Detect which cell encompasses the target text, then output its [x, y] center coordinate. 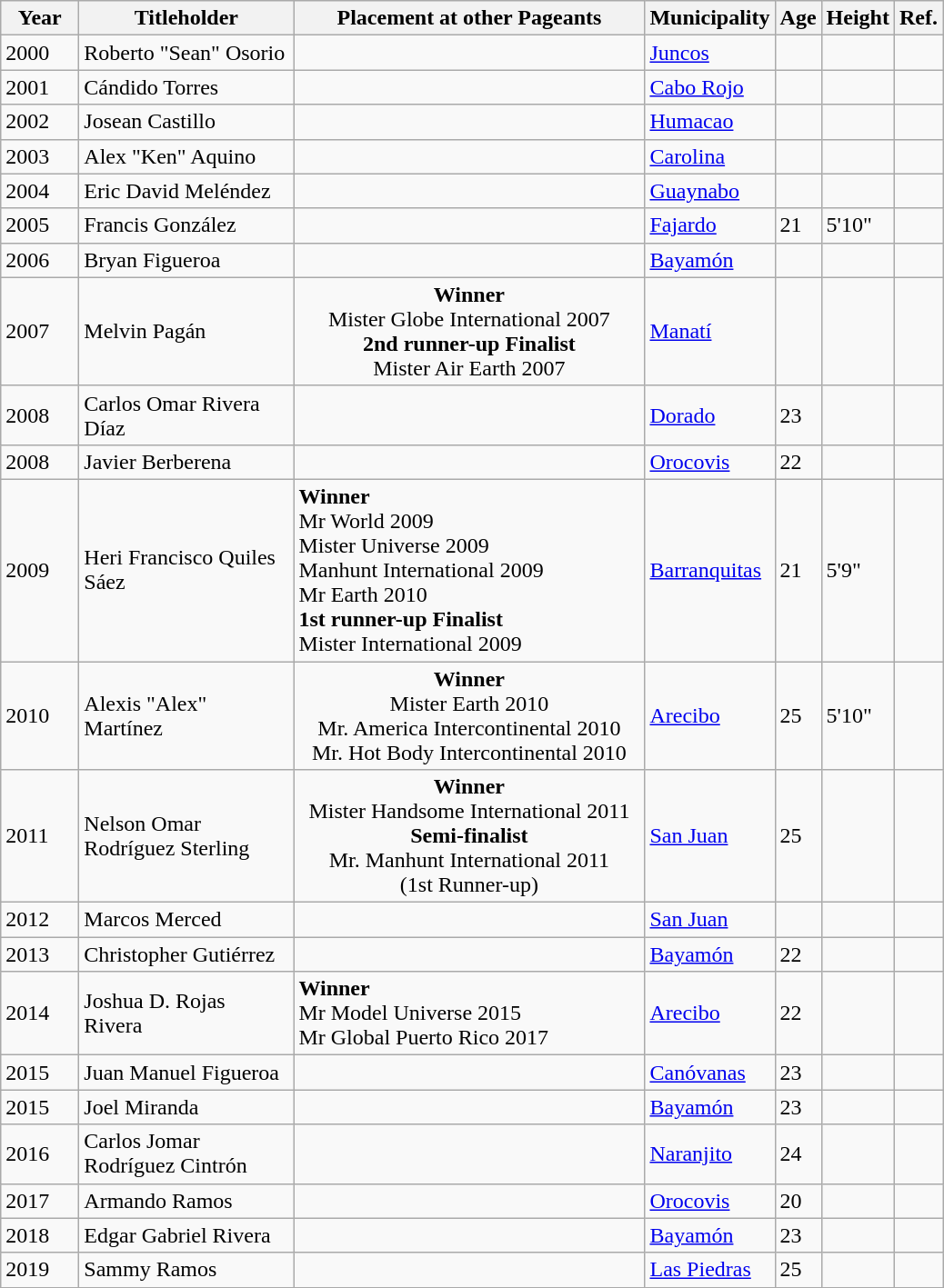
2013 [40, 954]
Placement at other Pageants [469, 18]
Francis González [186, 225]
Javier Berberena [186, 462]
2003 [40, 156]
Manatí [709, 331]
Year [40, 18]
Edgar Gabriel Rivera [186, 1235]
Fajardo [709, 225]
2014 [40, 1013]
WinnerMister Globe International 20072nd runner-up FinalistMister Air Earth 2007 [469, 331]
24 [798, 1154]
2011 [40, 836]
Municipality [709, 18]
Ref. [919, 18]
Titleholder [186, 18]
Juncos [709, 53]
Nelson Omar Rodríguez Sterling [186, 836]
2001 [40, 87]
WinnerMister Handsome International 2011Semi-finalist Mr. Manhunt International 2011 (1st Runner-up) [469, 836]
WinnerMr World 2009Mister Universe 2009Manhunt International 2009Mr Earth 20101st runner-up FinalistMister International 2009 [469, 570]
Melvin Pagán [186, 331]
2010 [40, 716]
Las Piedras [709, 1270]
Guaynabo [709, 191]
2002 [40, 122]
Age [798, 18]
Carlos Jomar Rodríguez Cintrón [186, 1154]
Humacao [709, 122]
2009 [40, 570]
2000 [40, 53]
Eric David Meléndez [186, 191]
Cándido Torres [186, 87]
Cabo Rojo [709, 87]
Carlos Omar Rivera Díaz [186, 414]
WinnerMister Earth 2010 Mr. America Intercontinental 2010 Mr. Hot Body Intercontinental 2010 [469, 716]
Joshua D. Rojas Rivera [186, 1013]
Alex "Ken" Aquino [186, 156]
Juan Manuel Figueroa [186, 1073]
Sammy Ramos [186, 1270]
Barranquitas [709, 570]
Alexis "Alex" Martínez [186, 716]
Carolina [709, 156]
Marcos Merced [186, 920]
Height [858, 18]
Heri Francisco Quiles Sáez [186, 570]
Roberto "Sean" Osorio [186, 53]
Josean Castillo [186, 122]
2018 [40, 1235]
2012 [40, 920]
2005 [40, 225]
WinnerMr Model Universe 2015Mr Global Puerto Rico 2017 [469, 1013]
2017 [40, 1201]
20 [798, 1201]
Christopher Gutiérrez [186, 954]
2007 [40, 331]
5'9" [858, 570]
Joel Miranda [186, 1107]
2006 [40, 260]
Armando Ramos [186, 1201]
2019 [40, 1270]
Dorado [709, 414]
2004 [40, 191]
Canóvanas [709, 1073]
2016 [40, 1154]
Naranjito [709, 1154]
Bryan Figueroa [186, 260]
